Detect which cell encompasses the target text, then output its (X, Y) center coordinate. 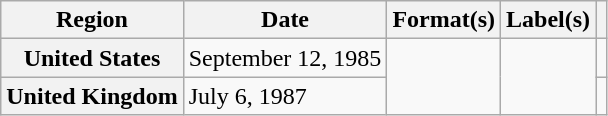
United States (92, 58)
September 12, 1985 (285, 58)
Label(s) (548, 20)
United Kingdom (92, 96)
Date (285, 20)
Format(s) (444, 20)
Region (92, 20)
July 6, 1987 (285, 96)
